Return [X, Y] of the center of cell containing provided text 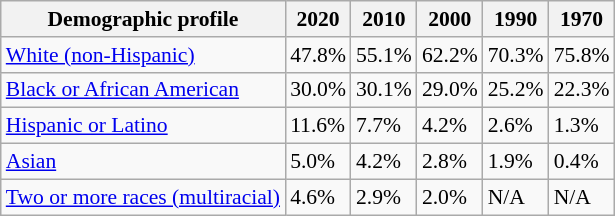
30.1% [384, 90]
29.0% [450, 90]
1990 [516, 19]
Demographic profile [143, 19]
2020 [318, 19]
Black or African American [143, 90]
7.7% [384, 126]
1970 [582, 19]
1.9% [516, 162]
2.8% [450, 162]
2000 [450, 19]
62.2% [450, 55]
Asian [143, 162]
2.6% [516, 126]
22.3% [582, 90]
0.4% [582, 162]
55.1% [384, 55]
4.6% [318, 197]
5.0% [318, 162]
75.8% [582, 55]
1.3% [582, 126]
Hispanic or Latino [143, 126]
2.0% [450, 197]
47.8% [318, 55]
2010 [384, 19]
2.9% [384, 197]
White (non-Hispanic) [143, 55]
70.3% [516, 55]
30.0% [318, 90]
Two or more races (multiracial) [143, 197]
25.2% [516, 90]
11.6% [318, 126]
